From the cell containing the given text, extract its center point as [X, Y] coordinate. 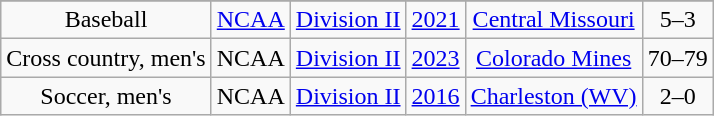
2021 [436, 20]
Charleston (WV) [554, 96]
2–0 [678, 96]
Central Missouri [554, 20]
Cross country, men's [106, 58]
70–79 [678, 58]
5–3 [678, 20]
Colorado Mines [554, 58]
Soccer, men's [106, 96]
2016 [436, 96]
2023 [436, 58]
Baseball [106, 20]
